From the cell containing the given text, extract its center point as (X, Y) coordinate. 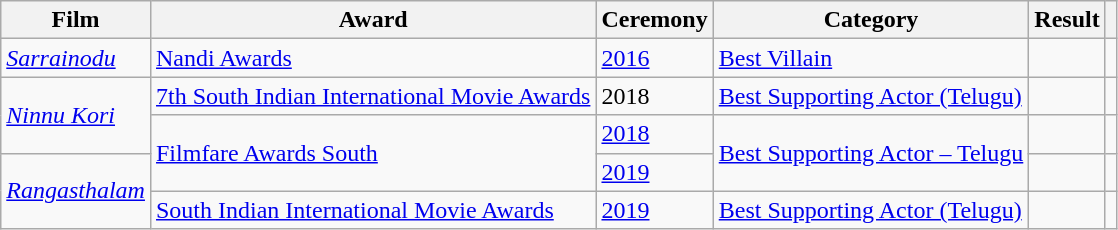
Ninnu Kori (76, 115)
Best Supporting Actor – Telugu (871, 153)
Result (1067, 20)
Category (871, 20)
Filmfare Awards South (372, 153)
South Indian International Movie Awards (372, 210)
Nandi Awards (372, 58)
Rangasthalam (76, 191)
Best Villain (871, 58)
2016 (654, 58)
Film (76, 20)
Award (372, 20)
Ceremony (654, 20)
Sarrainodu (76, 58)
7th South Indian International Movie Awards (372, 96)
